From the cell containing the given text, extract its center point as (X, Y) coordinate. 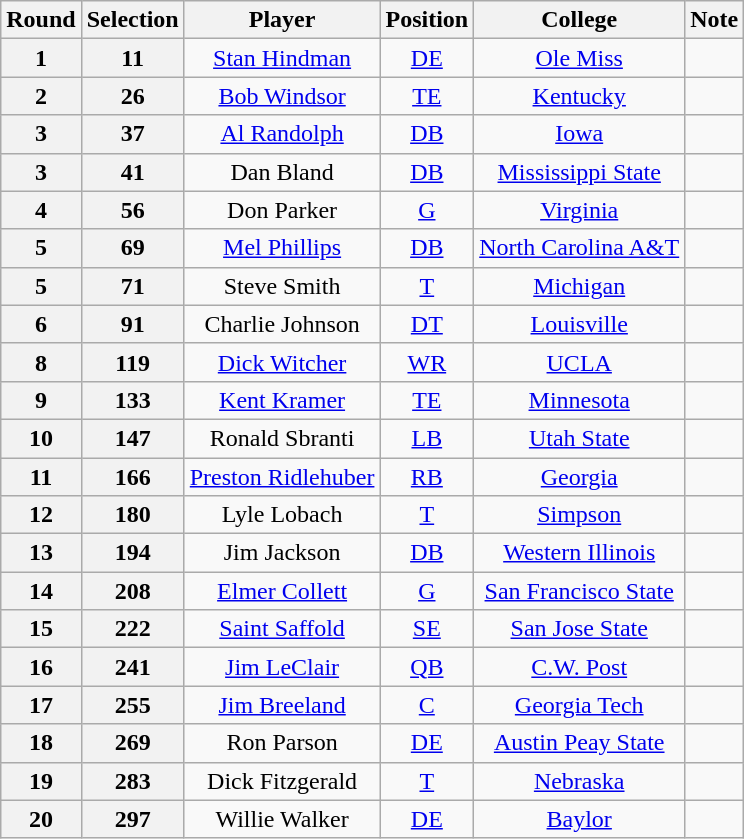
C (427, 705)
Stan Hindman (282, 58)
15 (41, 629)
16 (41, 667)
Round (41, 20)
DT (427, 324)
Utah State (580, 438)
Western Illinois (580, 553)
26 (132, 96)
Dan Bland (282, 172)
9 (41, 400)
Georgia (580, 477)
180 (132, 515)
Bob Windsor (282, 96)
10 (41, 438)
San Jose State (580, 629)
Elmer Collett (282, 591)
20 (41, 819)
Willie Walker (282, 819)
WR (427, 362)
91 (132, 324)
222 (132, 629)
Mel Phillips (282, 248)
14 (41, 591)
UCLA (580, 362)
6 (41, 324)
Georgia Tech (580, 705)
208 (132, 591)
Lyle Lobach (282, 515)
194 (132, 553)
Baylor (580, 819)
Charlie Johnson (282, 324)
Kentucky (580, 96)
QB (427, 667)
College (580, 20)
Mississippi State (580, 172)
19 (41, 781)
56 (132, 210)
Preston Ridlehuber (282, 477)
41 (132, 172)
Jim LeClair (282, 667)
Ron Parson (282, 743)
Don Parker (282, 210)
17 (41, 705)
Saint Saffold (282, 629)
69 (132, 248)
Virginia (580, 210)
13 (41, 553)
Dick Witcher (282, 362)
1 (41, 58)
Ronald Sbranti (282, 438)
18 (41, 743)
Dick Fitzgerald (282, 781)
Jim Breeland (282, 705)
Al Randolph (282, 134)
Note (714, 20)
283 (132, 781)
Selection (132, 20)
Austin Peay State (580, 743)
297 (132, 819)
147 (132, 438)
255 (132, 705)
71 (132, 286)
241 (132, 667)
San Francisco State (580, 591)
Player (282, 20)
8 (41, 362)
4 (41, 210)
Position (427, 20)
Minnesota (580, 400)
Michigan (580, 286)
133 (132, 400)
LB (427, 438)
Iowa (580, 134)
12 (41, 515)
Kent Kramer (282, 400)
119 (132, 362)
2 (41, 96)
Ole Miss (580, 58)
Simpson (580, 515)
RB (427, 477)
Nebraska (580, 781)
Louisville (580, 324)
SE (427, 629)
269 (132, 743)
166 (132, 477)
C.W. Post (580, 667)
Jim Jackson (282, 553)
North Carolina A&T (580, 248)
37 (132, 134)
Steve Smith (282, 286)
